Locate the cell with the specified text and output its (X, Y) center coordinate. 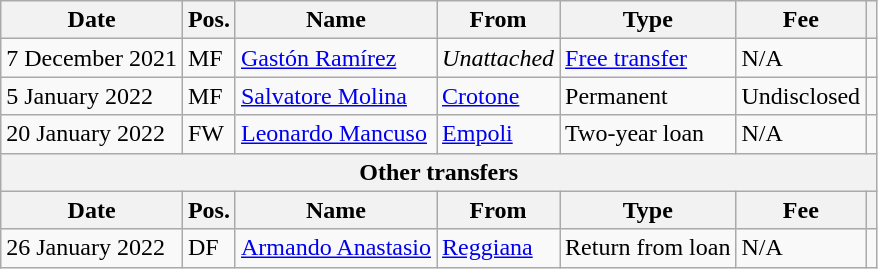
Return from loan (648, 248)
Permanent (648, 96)
Other transfers (439, 172)
Leonardo Mancuso (336, 134)
Salvatore Molina (336, 96)
Armando Anastasio (336, 248)
Crotone (498, 96)
7 December 2021 (92, 58)
Empoli (498, 134)
Unattached (498, 58)
Gastón Ramírez (336, 58)
20 January 2022 (92, 134)
Free transfer (648, 58)
DF (208, 248)
FW (208, 134)
Undisclosed (801, 96)
5 January 2022 (92, 96)
Two-year loan (648, 134)
Reggiana (498, 248)
26 January 2022 (92, 248)
